Provide the (x, y) coordinate of the cell's center where the given text is located.  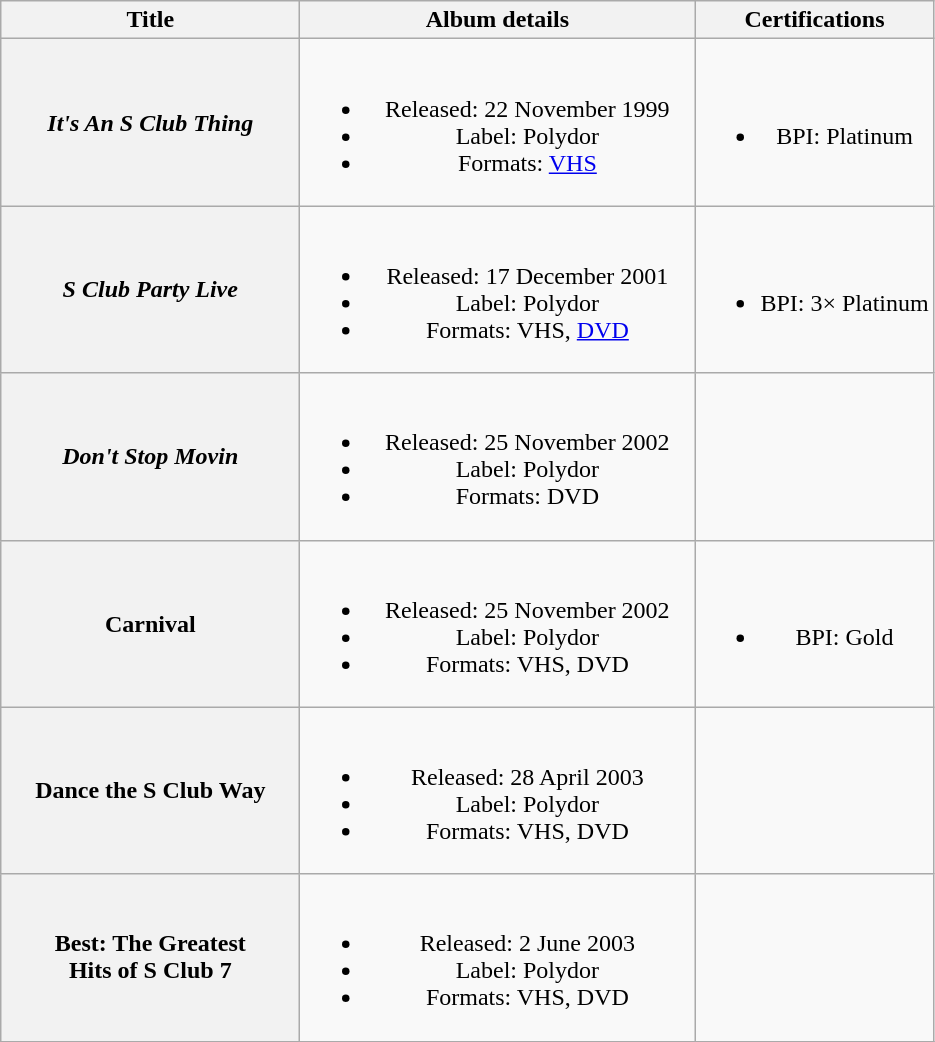
Title (150, 20)
Carnival (150, 624)
Certifications (814, 20)
S Club Party Live (150, 290)
BPI: Platinum (814, 122)
Released: 17 December 2001Label: PolydorFormats: VHS, DVD (498, 290)
Released: 28 April 2003Label: PolydorFormats: VHS, DVD (498, 790)
Don't Stop Movin (150, 456)
Dance the S Club Way (150, 790)
Released: 25 November 2002Label: PolydorFormats: DVD (498, 456)
Album details (498, 20)
Released: 22 November 1999Label: PolydorFormats: VHS (498, 122)
Released: 25 November 2002Label: PolydorFormats: VHS, DVD (498, 624)
BPI: Gold (814, 624)
BPI: 3× Platinum (814, 290)
Best: The GreatestHits of S Club 7 (150, 958)
Released: 2 June 2003Label: PolydorFormats: VHS, DVD (498, 958)
It's An S Club Thing (150, 122)
